Search for the cell housing the specified text and yield its (x, y) center coordinate. 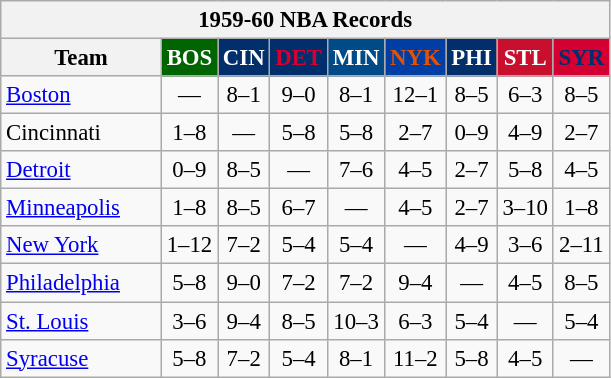
Boston (82, 95)
DET (298, 58)
1–12 (189, 245)
3–10 (525, 208)
6–7 (298, 208)
12–1 (416, 95)
NYK (416, 58)
CIN (244, 58)
BOS (189, 58)
New York (82, 245)
1959-60 NBA Records (306, 20)
PHI (472, 58)
St. Louis (82, 321)
Syracuse (82, 358)
7–6 (356, 170)
Minneapolis (82, 208)
Detroit (82, 170)
Team (82, 58)
STL (525, 58)
Cincinnati (82, 133)
MIN (356, 58)
2–11 (581, 245)
11–2 (416, 358)
Philadelphia (82, 283)
SYR (581, 58)
10–3 (356, 321)
